Search for the cell housing the specified text and yield its [x, y] center coordinate. 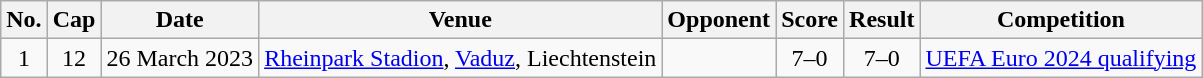
Competition [1061, 20]
Score [810, 20]
Rheinpark Stadion, Vaduz, Liechtenstein [460, 58]
26 March 2023 [180, 58]
UEFA Euro 2024 qualifying [1061, 58]
Cap [74, 20]
1 [24, 58]
Venue [460, 20]
Date [180, 20]
Result [882, 20]
Opponent [719, 20]
12 [74, 58]
No. [24, 20]
